Detect which cell encompasses the target text, then output its [x, y] center coordinate. 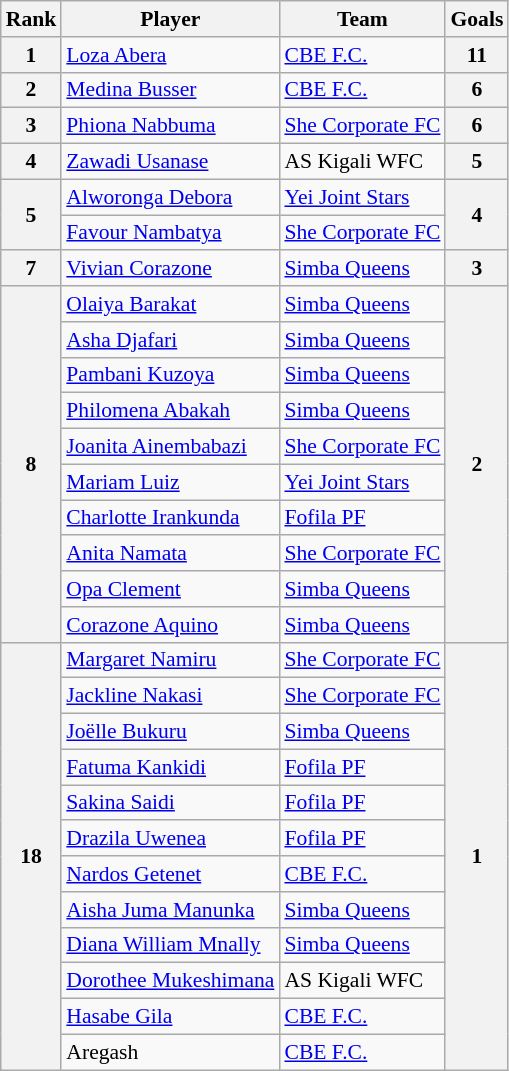
Hasabe Gila [170, 1017]
Olaiya Barakat [170, 304]
Player [170, 19]
Pambani Kuzoya [170, 375]
Corazone Aquino [170, 625]
Drazila Uwenea [170, 839]
Joanita Ainembabazi [170, 447]
Nardos Getenet [170, 874]
Joëlle Bukuru [170, 732]
Phiona Nabbuma [170, 126]
Vivian Corazone [170, 269]
Margaret Namiru [170, 660]
Dorothee Mukeshimana [170, 981]
Philomena Abakah [170, 411]
Zawadi Usanase [170, 162]
Rank [32, 19]
Anita Namata [170, 554]
Loza Abera [170, 55]
Favour Nambatya [170, 233]
Charlotte Irankunda [170, 518]
18 [32, 856]
Alworonga Debora [170, 197]
Asha Djafari [170, 340]
Medina Busser [170, 90]
7 [32, 269]
Mariam Luiz [170, 482]
Opa Clement [170, 589]
Goals [476, 19]
Aregash [170, 1052]
Sakina Saidi [170, 803]
8 [32, 464]
11 [476, 55]
Aisha Juma Manunka [170, 910]
Team [362, 19]
Fatuma Kankidi [170, 767]
Jackline Nakasi [170, 696]
Diana William Mnally [170, 945]
